Search for the cell housing the specified text and yield its [x, y] center coordinate. 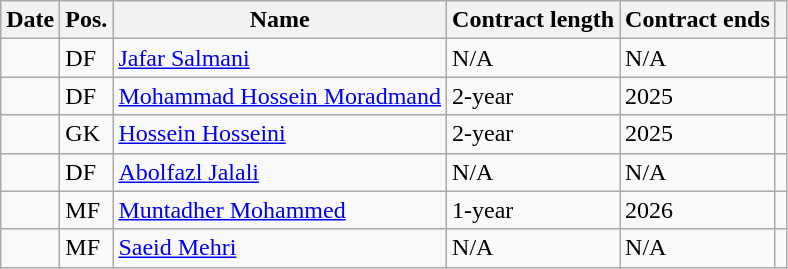
Pos. [86, 20]
Name [280, 20]
GK [86, 134]
Jafar Salmani [280, 58]
Hossein Hosseini [280, 134]
Contract length [534, 20]
Abolfazl Jalali [280, 172]
Date [30, 20]
Saeid Mehri [280, 248]
2026 [698, 210]
Contract ends [698, 20]
Muntadher Mohammed [280, 210]
1-year [534, 210]
Mohammad Hossein Moradmand [280, 96]
